For the text-containing cell, return its midpoint in [X, Y] coordinate format. 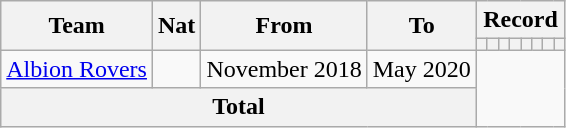
Team [77, 26]
Albion Rovers [77, 69]
May 2020 [422, 69]
Nat [176, 26]
November 2018 [284, 69]
From [284, 26]
To [422, 26]
Total [239, 107]
Record [520, 20]
